Capture the cell that displays the provided text and extract its (x, y) central coordinate. 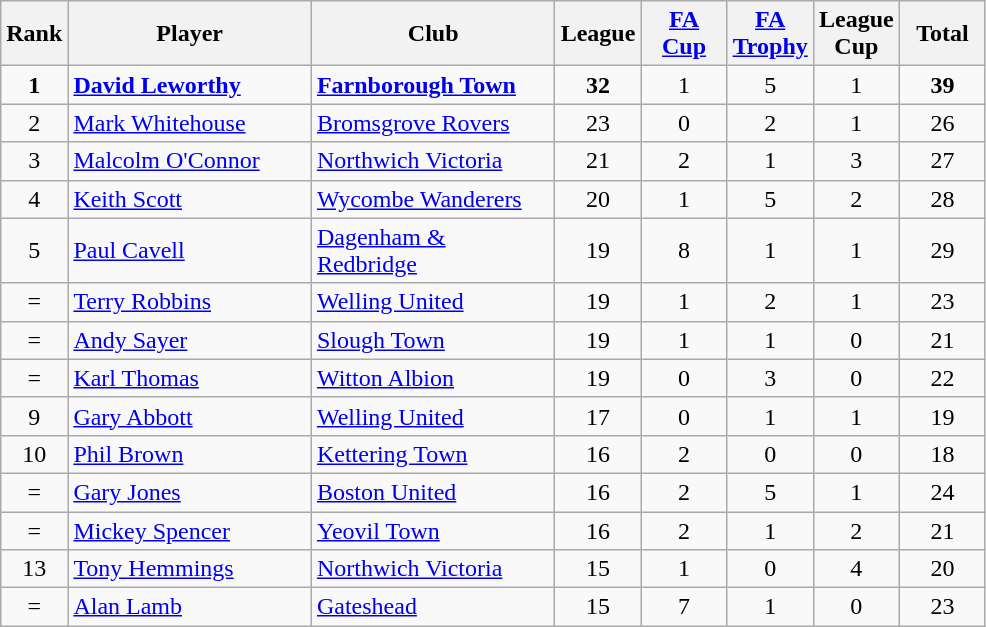
Player (190, 34)
League Cup (856, 34)
17 (598, 416)
Karl Thomas (190, 378)
8 (684, 250)
Gary Abbott (190, 416)
Yeovil Town (433, 531)
FA Cup (684, 34)
FA Trophy (770, 34)
Gary Jones (190, 492)
Total (942, 34)
29 (942, 250)
10 (34, 454)
Slough Town (433, 340)
Dagenham & Redbridge (433, 250)
Farnborough Town (433, 85)
Tony Hemmings (190, 569)
Kettering Town (433, 454)
13 (34, 569)
Rank (34, 34)
Witton Albion (433, 378)
27 (942, 161)
26 (942, 123)
18 (942, 454)
Wycombe Wanderers (433, 199)
Bromsgrove Rovers (433, 123)
Terry Robbins (190, 302)
7 (684, 607)
Mark Whitehouse (190, 123)
Mickey Spencer (190, 531)
Paul Cavell (190, 250)
Malcolm O'Connor (190, 161)
Phil Brown (190, 454)
Alan Lamb (190, 607)
David Leworthy (190, 85)
Keith Scott (190, 199)
Boston United (433, 492)
22 (942, 378)
Andy Sayer (190, 340)
Gateshead (433, 607)
32 (598, 85)
League (598, 34)
9 (34, 416)
24 (942, 492)
Club (433, 34)
28 (942, 199)
39 (942, 85)
